Capture the cell that displays the provided text and extract its [X, Y] central coordinate. 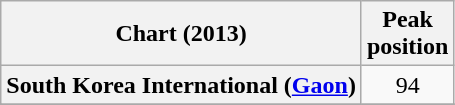
South Korea International (Gaon) [182, 85]
Peakposition [407, 34]
94 [407, 85]
Chart (2013) [182, 34]
